Return the (X, Y) coordinate for the center point of the cell that contains the specified text.  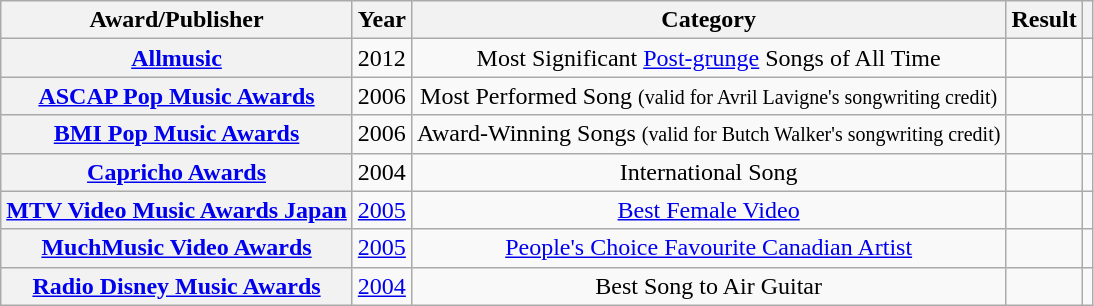
People's Choice Favourite Canadian Artist (708, 248)
MuchMusic Video Awards (177, 248)
Category (708, 20)
Radio Disney Music Awards (177, 286)
MTV Video Music Awards Japan (177, 210)
Award/Publisher (177, 20)
Allmusic (177, 58)
International Song (708, 172)
Year (382, 20)
Most Significant Post-grunge Songs of All Time (708, 58)
Best Female Video (708, 210)
Most Performed Song (valid for Avril Lavigne's songwriting credit) (708, 96)
Best Song to Air Guitar (708, 286)
Award-Winning Songs (valid for Butch Walker's songwriting credit) (708, 134)
Capricho Awards (177, 172)
BMI Pop Music Awards (177, 134)
Result (1044, 20)
ASCAP Pop Music Awards (177, 96)
2012 (382, 58)
